Search for the cell housing the specified text and yield its (x, y) center coordinate. 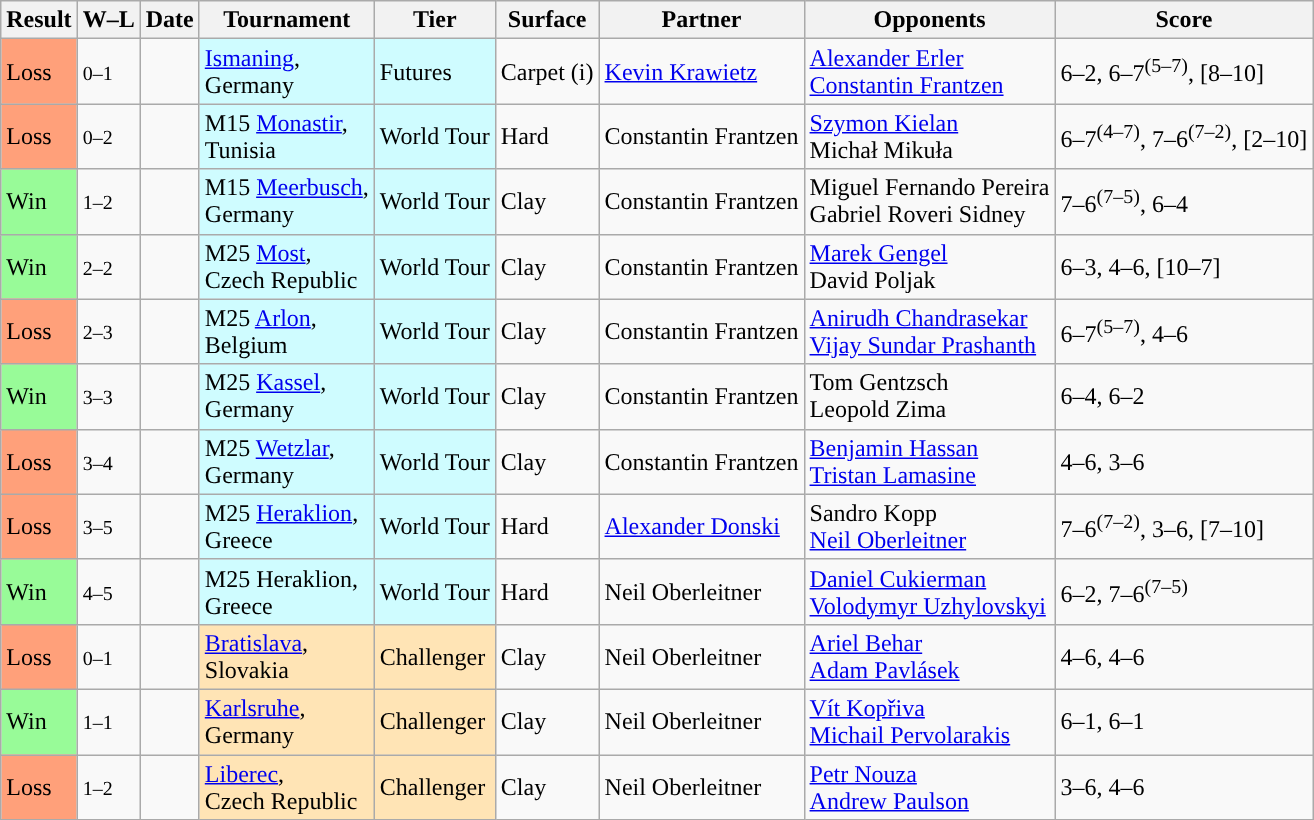
M15 Monastir, Tunisia (286, 136)
Surface (547, 20)
Partner (702, 20)
Anirudh Chandrasekar Vijay Sundar Prashanth (930, 332)
M25 Wetzlar, Germany (286, 462)
7–6(7–2), 3–6, [7–10] (1184, 526)
Carpet (i) (547, 72)
Futures (434, 72)
4–6, 3–6 (1184, 462)
M25 Most, Czech Republic (286, 266)
Kevin Krawietz (702, 72)
6–2, 6–7(5–7), [8–10] (1184, 72)
Daniel Cukierman Volodymyr Uzhylovskyi (930, 592)
Marek Gengel David Poljak (930, 266)
6–3, 4–6, [10–7] (1184, 266)
1–1 (108, 722)
Petr Nouza Andrew Paulson (930, 786)
0–2 (108, 136)
6–1, 6–1 (1184, 722)
3–3 (108, 396)
Result (39, 20)
M15 Meerbusch, Germany (286, 202)
Score (1184, 20)
Date (170, 20)
Tier (434, 20)
7–6(7–5), 6–4 (1184, 202)
6–7(4–7), 7–6(7–2), [2–10] (1184, 136)
3–5 (108, 526)
Szymon Kielan Michał Mikuła (930, 136)
Tom Gentzsch Leopold Zima (930, 396)
Sandro Kopp Neil Oberleitner (930, 526)
M25 Kassel, Germany (286, 396)
Tournament (286, 20)
2–3 (108, 332)
Ismaning, Germany (286, 72)
Ariel Behar Adam Pavlásek (930, 656)
W–L (108, 20)
Miguel Fernando Pereira Gabriel Roveri Sidney (930, 202)
6–7(5–7), 4–6 (1184, 332)
6–2, 7–6(7–5) (1184, 592)
Liberec, Czech Republic (286, 786)
4–6, 4–6 (1184, 656)
Alexander Erler Constantin Frantzen (930, 72)
6–4, 6–2 (1184, 396)
4–5 (108, 592)
3–4 (108, 462)
2–2 (108, 266)
Opponents (930, 20)
3–6, 4–6 (1184, 786)
Bratislava, Slovakia (286, 656)
Karlsruhe, Germany (286, 722)
Vít Kopřiva Michail Pervolarakis (930, 722)
Alexander Donski (702, 526)
Benjamin Hassan Tristan Lamasine (930, 462)
M25 Arlon, Belgium (286, 332)
